Locate the cell with the specified text and output its (x, y) center coordinate. 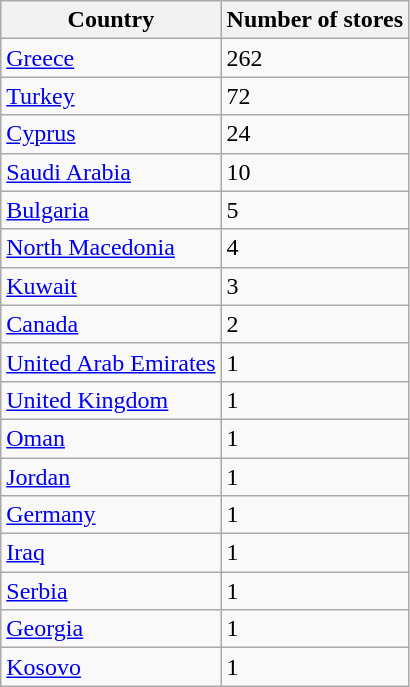
Kosovo (111, 667)
Canada (111, 324)
3 (315, 286)
United Kingdom (111, 400)
Greece (111, 58)
Bulgaria (111, 210)
4 (315, 248)
262 (315, 58)
2 (315, 324)
72 (315, 96)
10 (315, 172)
Saudi Arabia (111, 172)
Serbia (111, 591)
Country (111, 20)
Iraq (111, 553)
Germany (111, 515)
5 (315, 210)
Oman (111, 438)
Number of stores (315, 20)
Georgia (111, 629)
North Macedonia (111, 248)
United Arab Emirates (111, 362)
Turkey (111, 96)
24 (315, 134)
Cyprus (111, 134)
Jordan (111, 477)
Kuwait (111, 286)
